Pinpoint the cell where the given text exists, returning its [x, y] midpoint coordinate. 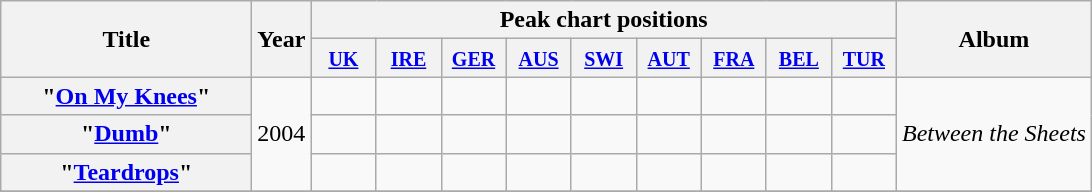
TUR [864, 58]
SWI [604, 58]
UK [344, 58]
AUS [538, 58]
"Teardrops" [126, 172]
FRA [734, 58]
Title [126, 39]
Between the Sheets [994, 134]
IRE [408, 58]
AUT [668, 58]
Album [994, 39]
Year [282, 39]
"Dumb" [126, 134]
BEL [798, 58]
"On My Knees" [126, 96]
Peak chart positions [604, 20]
2004 [282, 134]
GER [474, 58]
